Capture the cell that displays the provided text and extract its (X, Y) central coordinate. 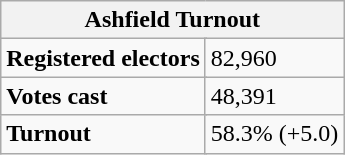
82,960 (274, 58)
58.3% (+5.0) (274, 134)
Votes cast (104, 96)
Registered electors (104, 58)
Ashfield Turnout (172, 20)
48,391 (274, 96)
Turnout (104, 134)
